Output the [X, Y] coordinate of the center of the cell containing the given text.  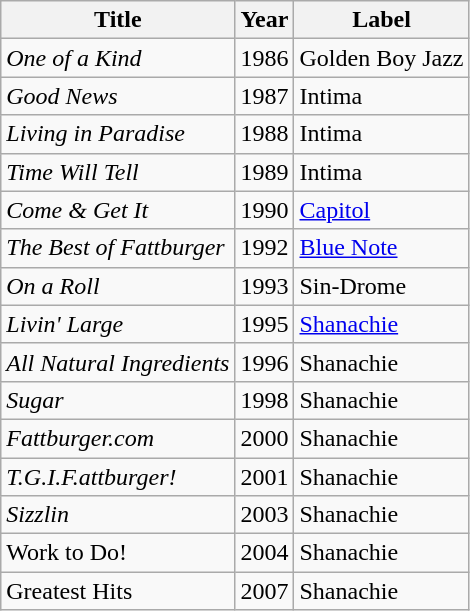
1992 [264, 248]
2000 [264, 438]
1996 [264, 362]
1988 [264, 134]
Come & Get It [118, 210]
Living in Paradise [118, 134]
One of a Kind [118, 58]
2007 [264, 591]
Good News [118, 96]
Sizzlin [118, 515]
1998 [264, 400]
Year [264, 20]
1993 [264, 286]
1987 [264, 96]
The Best of Fattburger [118, 248]
Greatest Hits [118, 591]
2003 [264, 515]
All Natural Ingredients [118, 362]
2001 [264, 477]
Livin' Large [118, 324]
Sugar [118, 400]
Golden Boy Jazz [382, 58]
On a Roll [118, 286]
2004 [264, 553]
Title [118, 20]
Sin-Drome [382, 286]
Work to Do! [118, 553]
1986 [264, 58]
Time Will Tell [118, 172]
Fattburger.com [118, 438]
1995 [264, 324]
Capitol [382, 210]
Blue Note [382, 248]
1989 [264, 172]
T.G.I.F.attburger! [118, 477]
Label [382, 20]
1990 [264, 210]
